From the cell containing the given text, extract its center point as [x, y] coordinate. 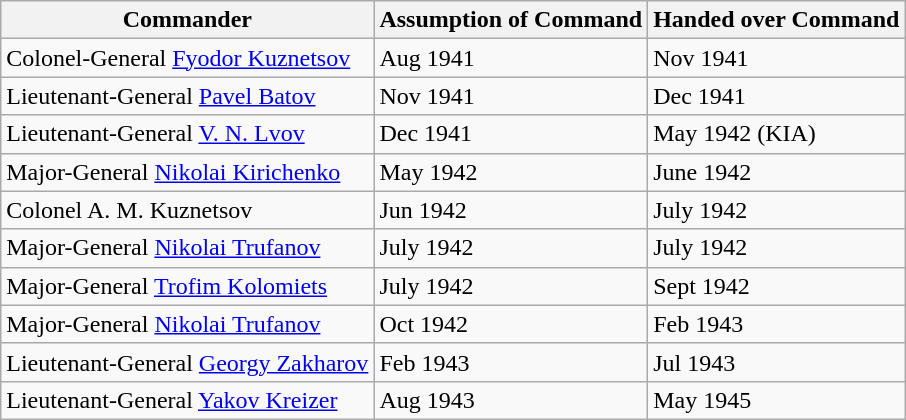
Commander [188, 20]
Jun 1942 [511, 210]
May 1945 [776, 400]
Assumption of Command [511, 20]
May 1942 (KIA) [776, 134]
Jul 1943 [776, 362]
June 1942 [776, 172]
Aug 1941 [511, 58]
Sept 1942 [776, 286]
Lieutenant-General Pavel Batov [188, 96]
May 1942 [511, 172]
Major-General Trofim Kolomiets [188, 286]
Oct 1942 [511, 324]
Lieutenant-General Georgy Zakharov [188, 362]
Handed over Command [776, 20]
Colonel-General Fyodor Kuznetsov [188, 58]
Major-General Nikolai Kirichenko [188, 172]
Colonel A. M. Kuznetsov [188, 210]
Lieutenant-General Yakov Kreizer [188, 400]
Lieutenant-General V. N. Lvov [188, 134]
Aug 1943 [511, 400]
